Scan for the cell matching the given text and deliver its (X, Y) coordinate at center. 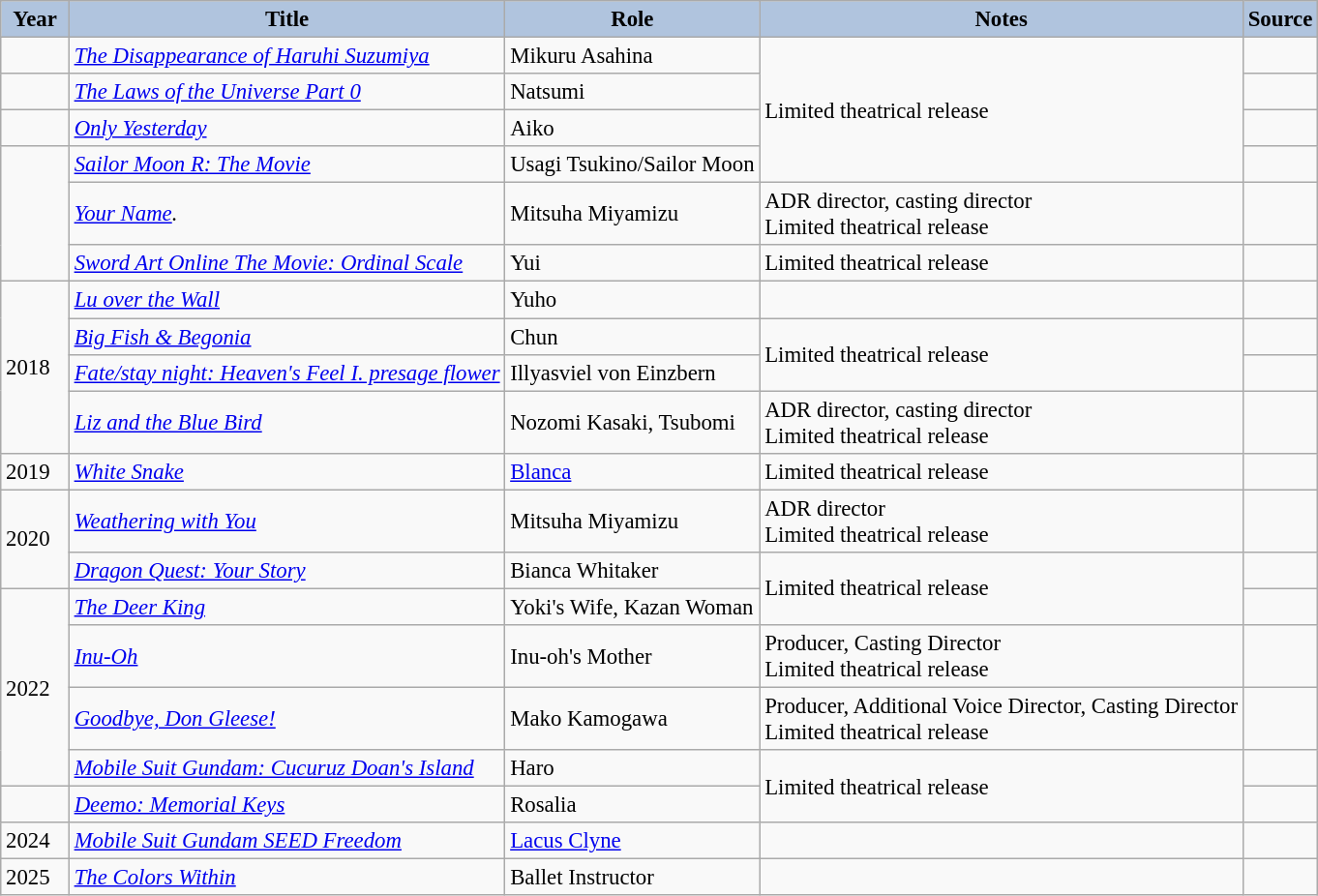
Inu-Oh (286, 656)
Title (286, 19)
The Deer King (286, 607)
Mobile Suit Gundam: Cucuruz Doan's Island (286, 768)
Fate/stay night: Heaven's Feel I. presage flower (286, 373)
Natsumi (633, 92)
Mikuru Asahina (633, 56)
2020 (35, 539)
Lacus Clyne (633, 841)
Producer, Casting DirectorLimited theatrical release (1002, 656)
Usagi Tsukino/Sailor Moon (633, 164)
Yuho (633, 300)
Yui (633, 264)
The Disappearance of Haruhi Suzumiya (286, 56)
Only Yesterday (286, 129)
Liz and the Blue Bird (286, 422)
2019 (35, 471)
Mako Kamogawa (633, 718)
Lu over the Wall (286, 300)
Deemo: Memorial Keys (286, 805)
Nozomi Kasaki, Tsubomi (633, 422)
The Colors Within (286, 878)
Dragon Quest: Your Story (286, 571)
Haro (633, 768)
2025 (35, 878)
Sword Art Online The Movie: Ordinal Scale (286, 264)
2018 (35, 368)
Inu-oh's Mother (633, 656)
Chun (633, 337)
2024 (35, 841)
Ballet Instructor (633, 878)
Weathering with You (286, 521)
Bianca Whitaker (633, 571)
Big Fish & Begonia (286, 337)
Illyasviel von Einzbern (633, 373)
2022 (35, 687)
White Snake (286, 471)
The Laws of the Universe Part 0 (286, 92)
Notes (1002, 19)
Year (35, 19)
Your Name. (286, 215)
Rosalia (633, 805)
Mobile Suit Gundam SEED Freedom (286, 841)
Producer, Additional Voice Director, Casting DirectorLimited theatrical release (1002, 718)
Aiko (633, 129)
Blanca (633, 471)
Yoki's Wife, Kazan Woman (633, 607)
Source (1279, 19)
ADR directorLimited theatrical release (1002, 521)
Goodbye, Don Gleese! (286, 718)
Role (633, 19)
Sailor Moon R: The Movie (286, 164)
